Return the [X, Y] coordinate for the center point of the cell that contains the specified text.  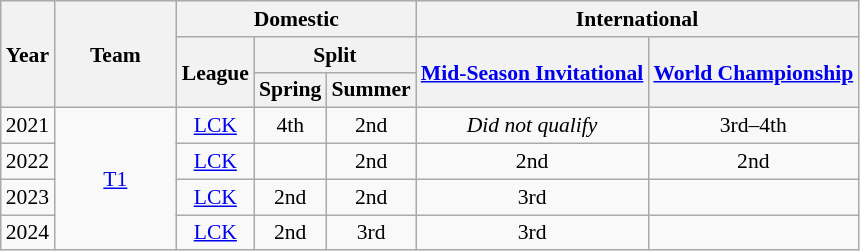
T1 [116, 179]
Mid-Season Invitational [532, 72]
Domestic [296, 19]
2021 [28, 126]
Spring [290, 90]
2023 [28, 197]
Summer [370, 90]
Did not qualify [532, 126]
3rd–4th [753, 126]
League [216, 72]
World Championship [753, 72]
Team [116, 54]
Year [28, 54]
4th [290, 126]
International [637, 19]
2022 [28, 162]
Split [335, 55]
2024 [28, 233]
